Output the (x, y) coordinate of the center of the cell containing the given text.  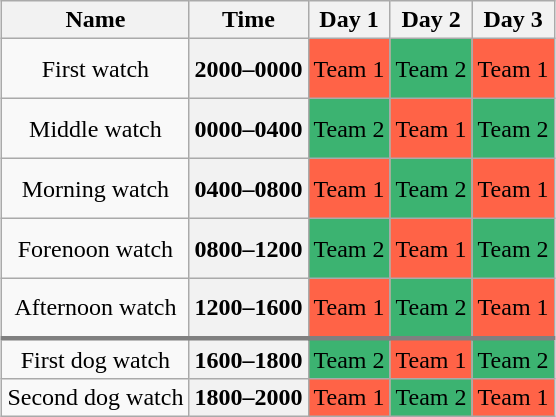
Day 1 (349, 20)
0800–1200 (248, 249)
First dog watch (96, 359)
Day 3 (513, 20)
Morning watch (96, 189)
2000–0000 (248, 69)
Middle watch (96, 129)
Name (96, 20)
0400–0800 (248, 189)
Day 2 (431, 20)
1800–2000 (248, 397)
0000–0400 (248, 129)
Afternoon watch (96, 309)
Second dog watch (96, 397)
First watch (96, 69)
1600–1800 (248, 359)
Forenoon watch (96, 249)
Time (248, 20)
1200–1600 (248, 309)
